Output the (x, y) coordinate of the center of the cell containing the given text.  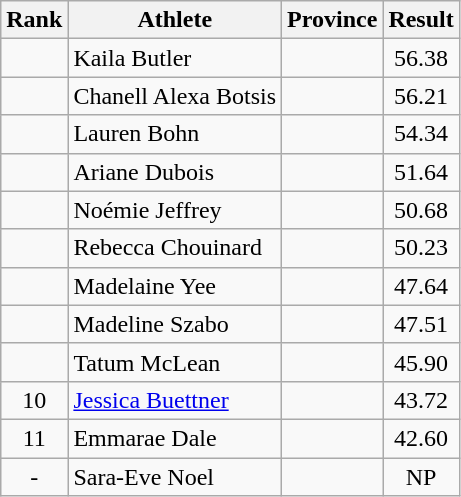
50.23 (421, 248)
Chanell Alexa Botsis (175, 96)
43.72 (421, 400)
50.68 (421, 210)
42.60 (421, 438)
NP (421, 477)
Rebecca Chouinard (175, 248)
Emmarae Dale (175, 438)
Madelaine Yee (175, 286)
- (34, 477)
Sara-Eve Noel (175, 477)
Jessica Buettner (175, 400)
56.21 (421, 96)
Kaila Butler (175, 58)
Rank (34, 20)
Madeline Szabo (175, 324)
47.51 (421, 324)
11 (34, 438)
Lauren Bohn (175, 134)
Tatum McLean (175, 362)
10 (34, 400)
47.64 (421, 286)
Province (332, 20)
51.64 (421, 172)
54.34 (421, 134)
Result (421, 20)
Noémie Jeffrey (175, 210)
Athlete (175, 20)
56.38 (421, 58)
45.90 (421, 362)
Ariane Dubois (175, 172)
